Identify which cell holds the provided text, then report its [x, y] central coordinate. 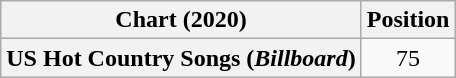
75 [408, 58]
US Hot Country Songs (Billboard) [181, 58]
Position [408, 20]
Chart (2020) [181, 20]
